Search for the cell housing the specified text and yield its (X, Y) center coordinate. 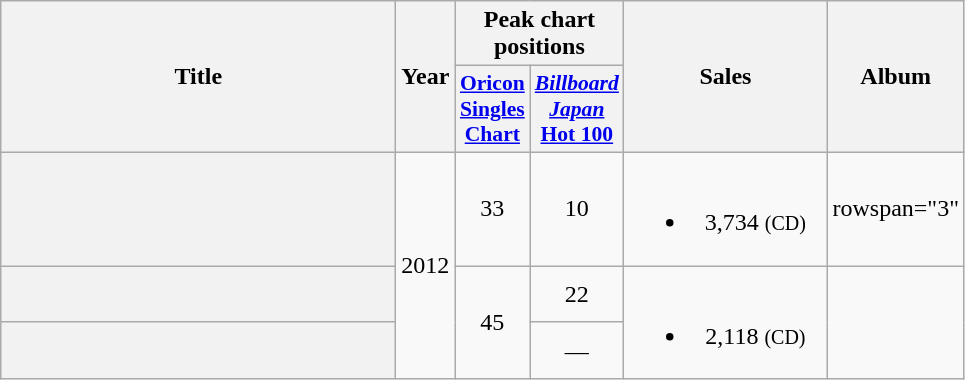
Peak chart positions (540, 34)
33 (492, 208)
— (577, 350)
Sales (726, 77)
Year (426, 77)
Album (896, 77)
Oricon Singles Chart (492, 110)
Billboard Japan Hot 100 (577, 110)
rowspan="3" (896, 208)
22 (577, 294)
10 (577, 208)
3,734 (CD) (726, 208)
45 (492, 322)
Title (198, 77)
2,118 (CD) (726, 322)
2012 (426, 265)
